Search for the cell housing the specified text and yield its (X, Y) center coordinate. 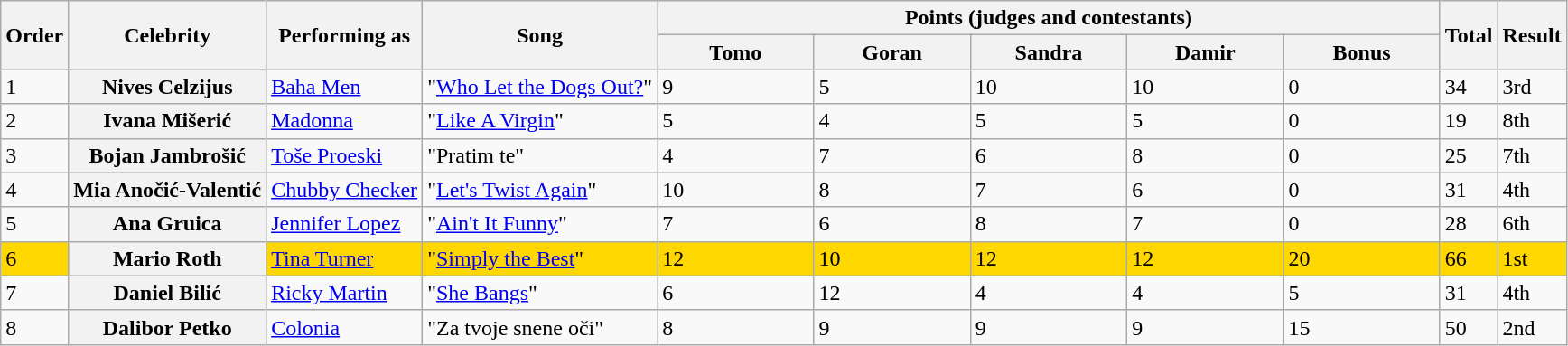
"Who Let the Dogs Out?" (540, 87)
Mario Roth (168, 258)
6th (1532, 224)
2nd (1532, 327)
Colonia (345, 327)
"Ain't It Funny" (540, 224)
Song (540, 35)
Daniel Bilić (168, 293)
15 (1362, 327)
"Let's Twist Again" (540, 190)
Tomo (735, 52)
Mia Anočić-Valentić (168, 190)
Ivana Mišerić (168, 121)
Order (34, 35)
Bojan Jambrošić (168, 155)
25 (1469, 155)
2 (34, 121)
Chubby Checker (345, 190)
"Like A Virgin" (540, 121)
1 (34, 87)
Damir (1205, 52)
Sandra (1048, 52)
7th (1532, 155)
Nives Celzijus (168, 87)
"Pratim te" (540, 155)
Ana Gruica (168, 224)
"Za tvoje snene oči" (540, 327)
Toše Proeski (345, 155)
"Simply the Best" (540, 258)
3rd (1532, 87)
19 (1469, 121)
Jennifer Lopez (345, 224)
Performing as (345, 35)
Celebrity (168, 35)
"She Bangs" (540, 293)
Baha Men (345, 87)
28 (1469, 224)
Dalibor Petko (168, 327)
Madonna (345, 121)
8th (1532, 121)
Goran (892, 52)
1st (1532, 258)
34 (1469, 87)
66 (1469, 258)
Tina Turner (345, 258)
Points (judges and contestants) (1050, 18)
Result (1532, 35)
50 (1469, 327)
Ricky Martin (345, 293)
Total (1469, 35)
3 (34, 155)
20 (1362, 258)
Bonus (1362, 52)
